Capture the cell that displays the provided text and extract its [X, Y] central coordinate. 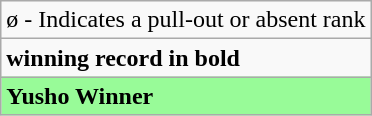
Yusho Winner [186, 96]
ø - Indicates a pull-out or absent rank [186, 20]
winning record in bold [186, 58]
